Return the [x, y] coordinate for the center point of the cell that contains the specified text.  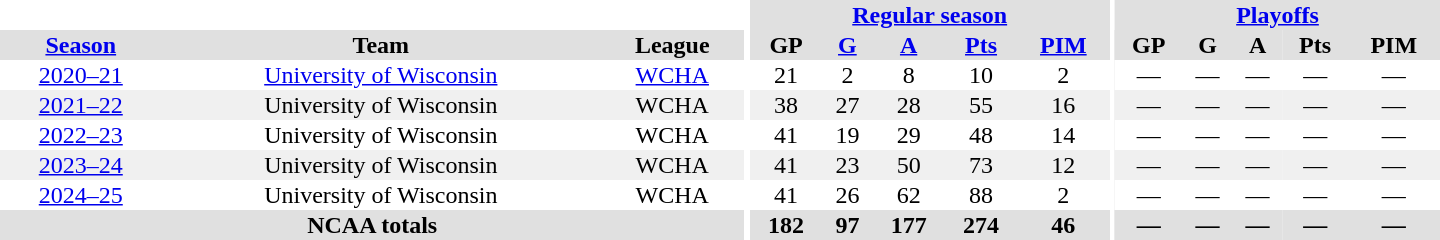
29 [908, 135]
26 [847, 195]
97 [847, 225]
NCAA totals [372, 225]
274 [981, 225]
182 [786, 225]
Regular season [930, 15]
League [672, 45]
28 [908, 105]
55 [981, 105]
23 [847, 165]
16 [1063, 105]
Team [382, 45]
48 [981, 135]
2022–23 [81, 135]
10 [981, 75]
62 [908, 195]
2021–22 [81, 105]
8 [908, 75]
21 [786, 75]
38 [786, 105]
14 [1063, 135]
177 [908, 225]
2024–25 [81, 195]
2020–21 [81, 75]
Season [81, 45]
50 [908, 165]
27 [847, 105]
Playoffs [1278, 15]
46 [1063, 225]
2023–24 [81, 165]
19 [847, 135]
12 [1063, 165]
73 [981, 165]
88 [981, 195]
